Pinpoint the cell where the given text exists, returning its (X, Y) midpoint coordinate. 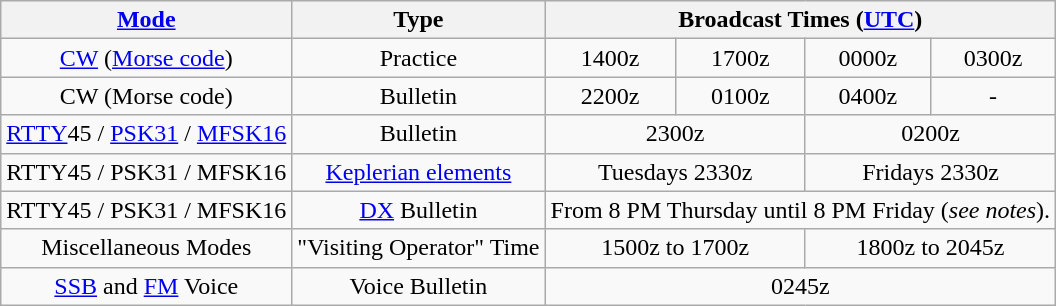
2200z (610, 96)
From 8 PM Thursday until 8 PM Friday (see notes). (800, 210)
1700z (740, 58)
Type (418, 20)
- (992, 96)
1500z to 1700z (675, 248)
1400z (610, 58)
Practice (418, 58)
Voice Bulletin (418, 286)
0000z (868, 58)
Broadcast Times (UTC) (800, 20)
Fridays 2330z (930, 172)
Miscellaneous Modes (146, 248)
0200z (930, 134)
Keplerian elements (418, 172)
0400z (868, 96)
0100z (740, 96)
Mode (146, 20)
DX Bulletin (418, 210)
Tuesdays 2330z (675, 172)
0245z (800, 286)
1800z to 2045z (930, 248)
"Visiting Operator" Time (418, 248)
2300z (675, 134)
0300z (992, 58)
SSB and FM Voice (146, 286)
